Return [x, y] of the center of cell containing provided text 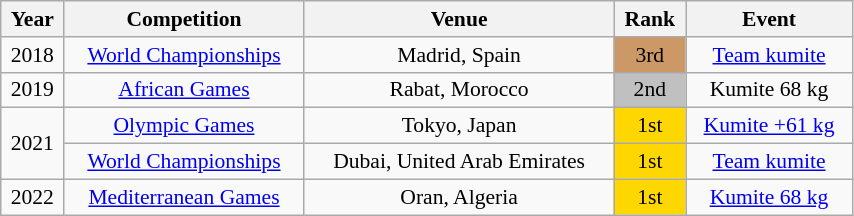
Venue [459, 19]
Rank [650, 19]
2021 [32, 144]
Olympic Games [184, 126]
2022 [32, 197]
Mediterranean Games [184, 197]
Dubai, United Arab Emirates [459, 162]
Madrid, Spain [459, 55]
2018 [32, 55]
Kumite +61 kg [770, 126]
2nd [650, 90]
Year [32, 19]
Tokyo, Japan [459, 126]
3rd [650, 55]
Competition [184, 19]
Oran, Algeria [459, 197]
2019 [32, 90]
Event [770, 19]
African Games [184, 90]
Rabat, Morocco [459, 90]
